Detect which cell encompasses the target text, then output its (X, Y) center coordinate. 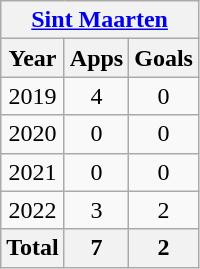
Total (33, 248)
2021 (33, 172)
2019 (33, 96)
2020 (33, 134)
7 (96, 248)
Sint Maarten (100, 20)
4 (96, 96)
3 (96, 210)
Goals (164, 58)
Apps (96, 58)
2022 (33, 210)
Year (33, 58)
